Search for the cell housing the specified text and yield its [x, y] center coordinate. 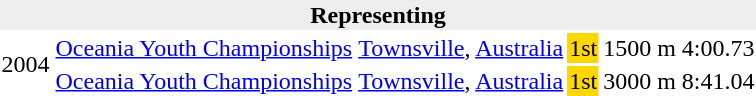
2004 [26, 64]
1500 m [640, 48]
Representing [378, 15]
8:41.04 [718, 81]
4:00.73 [718, 48]
3000 m [640, 81]
